Search for the cell housing the specified text and yield its [X, Y] center coordinate. 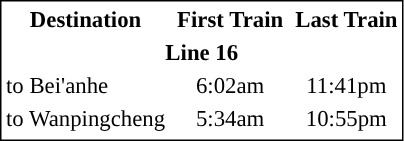
to Bei'anhe [85, 85]
Line 16 [202, 53]
to Wanpingcheng [85, 119]
10:55pm [346, 119]
6:02am [230, 85]
5:34am [230, 119]
11:41pm [346, 85]
First Train [230, 19]
Destination [85, 19]
Last Train [346, 19]
